Pinpoint the cell where the given text exists, returning its (x, y) midpoint coordinate. 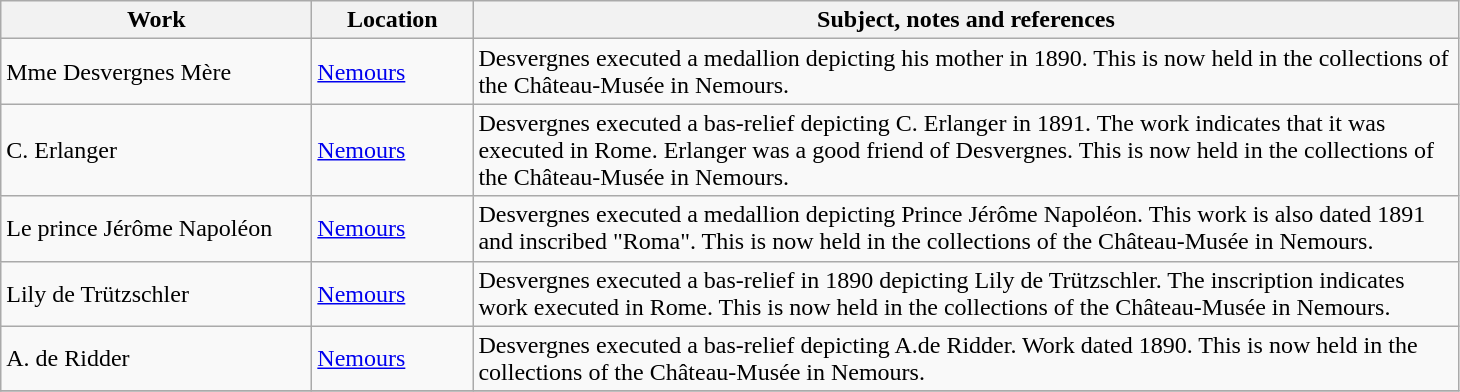
Work (156, 20)
A. de Ridder (156, 358)
C. Erlanger (156, 150)
Le prince Jérôme Napoléon (156, 228)
Lily de Trützschler (156, 294)
Desvergnes executed a medallion depicting his mother in 1890. This is now held in the collections of the Château-Musée in Nemours. (966, 72)
Mme Desvergnes Mère (156, 72)
Desvergnes executed a bas-relief depicting A.de Ridder. Work dated 1890. This is now held in the collections of the Château-Musée in Nemours. (966, 358)
Subject, notes and references (966, 20)
Location (392, 20)
